Determine the (x, y) coordinate at the center of the cell enclosing the given text.  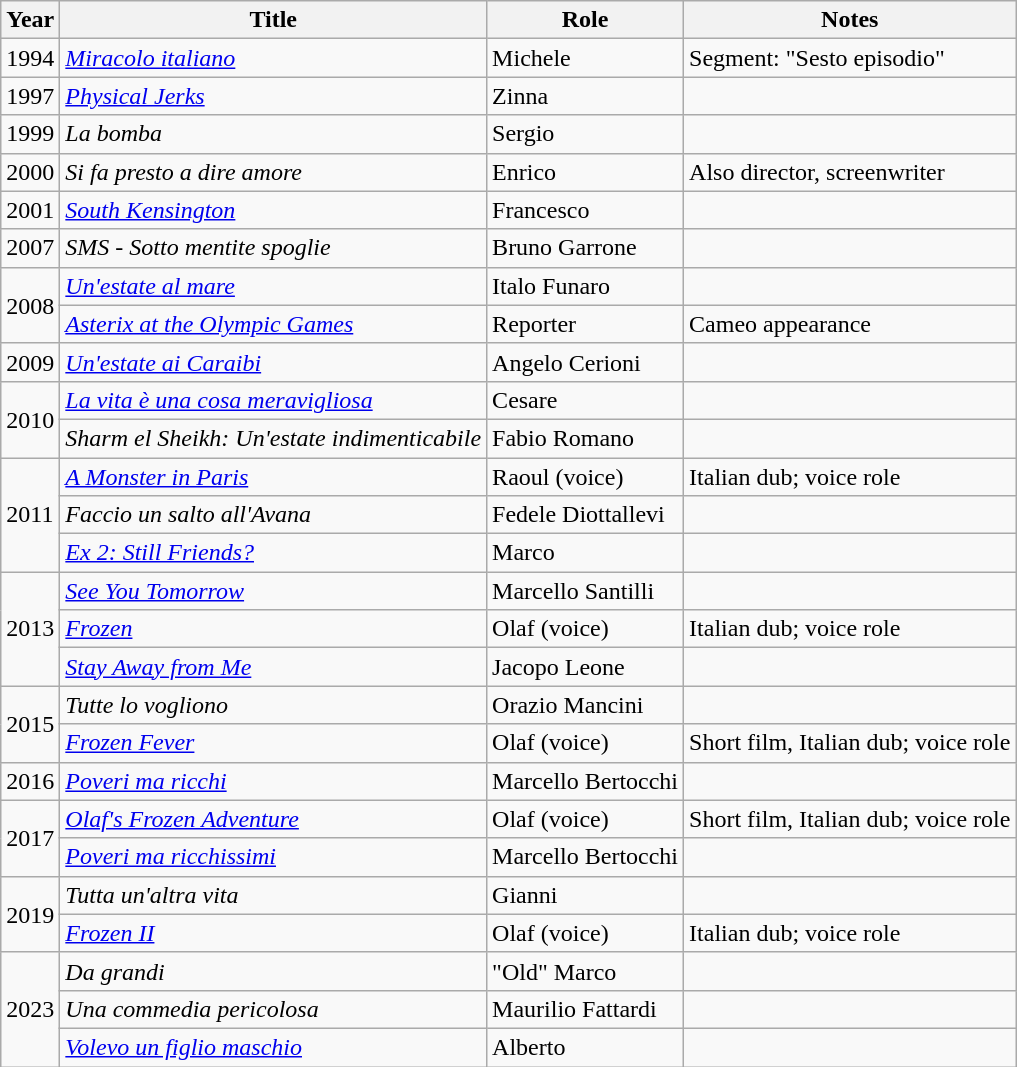
2017 (30, 838)
Bruno Garrone (586, 248)
2010 (30, 419)
2013 (30, 629)
Also director, screenwriter (850, 172)
Si fa presto a dire amore (274, 172)
A Monster in Paris (274, 477)
Miracolo italiano (274, 58)
Faccio un salto all'Avana (274, 515)
Orazio Mancini (586, 705)
2016 (30, 781)
Ex 2: Still Friends? (274, 553)
"Old" Marco (586, 971)
1994 (30, 58)
Fabio Romano (586, 438)
2023 (30, 1009)
Title (274, 20)
See You Tomorrow (274, 591)
Frozen Fever (274, 743)
Frozen (274, 629)
Una commedia pericolosa (274, 1009)
Physical Jerks (274, 96)
SMS - Sotto mentite spoglie (274, 248)
Cameo appearance (850, 324)
Fedele Diottallevi (586, 515)
Da grandi (274, 971)
Segment: "Sesto episodio" (850, 58)
Un'estate ai Caraibi (274, 362)
Poveri ma ricchi (274, 781)
2000 (30, 172)
Marcello Santilli (586, 591)
Tutta un'altra vita (274, 895)
Zinna (586, 96)
Olaf's Frozen Adventure (274, 819)
Alberto (586, 1047)
Raoul (voice) (586, 477)
Un'estate al mare (274, 286)
Volevo un figlio maschio (274, 1047)
South Kensington (274, 210)
2001 (30, 210)
Francesco (586, 210)
Frozen II (274, 933)
Year (30, 20)
Michele (586, 58)
1999 (30, 134)
2008 (30, 305)
Marco (586, 553)
1997 (30, 96)
Notes (850, 20)
Maurilio Fattardi (586, 1009)
2019 (30, 914)
Role (586, 20)
Cesare (586, 400)
Italo Funaro (586, 286)
2009 (30, 362)
Asterix at the Olympic Games (274, 324)
Angelo Cerioni (586, 362)
Tutte lo vogliono (274, 705)
Poveri ma ricchissimi (274, 857)
Enrico (586, 172)
2007 (30, 248)
Stay Away from Me (274, 667)
2011 (30, 515)
La bomba (274, 134)
2015 (30, 724)
Sharm el Sheikh: Un'estate indimenticabile (274, 438)
Sergio (586, 134)
Reporter (586, 324)
La vita è una cosa meravigliosa (274, 400)
Jacopo Leone (586, 667)
Gianni (586, 895)
